For the text-containing cell, return its midpoint in [x, y] coordinate format. 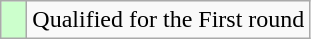
Qualified for the First round [168, 20]
